Search for the cell housing the specified text and yield its [x, y] center coordinate. 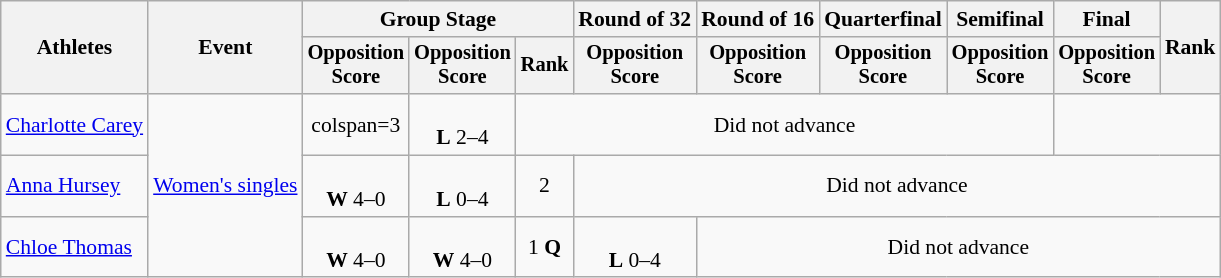
Round of 16 [758, 19]
Charlotte Carey [74, 124]
Athletes [74, 48]
Round of 32 [634, 19]
Anna Hursey [74, 186]
Chloe Thomas [74, 248]
Quarterfinal [883, 19]
colspan=3 [356, 124]
2 [545, 186]
Semifinal [1000, 19]
Final [1106, 19]
Event [225, 48]
Women's singles [225, 186]
1 Q [545, 248]
L 2–4 [462, 124]
Group Stage [438, 19]
